From the cell containing the given text, extract its center point as [X, Y] coordinate. 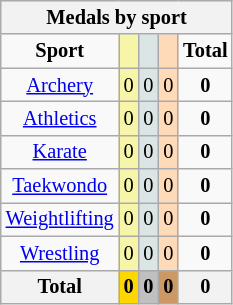
Sport [60, 51]
Wrestling [60, 253]
Athletics [60, 118]
Taekwondo [60, 186]
Karate [60, 152]
Archery [60, 85]
Medals by sport [117, 17]
Weightlifting [60, 219]
